Determine the [x, y] coordinate at the center of the cell enclosing the given text.  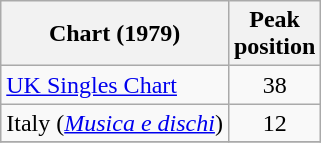
12 [274, 123]
38 [274, 85]
Chart (1979) [115, 34]
UK Singles Chart [115, 85]
Peakposition [274, 34]
Italy (Musica e dischi) [115, 123]
